Return the [x, y] coordinate for the center point of the cell that contains the specified text.  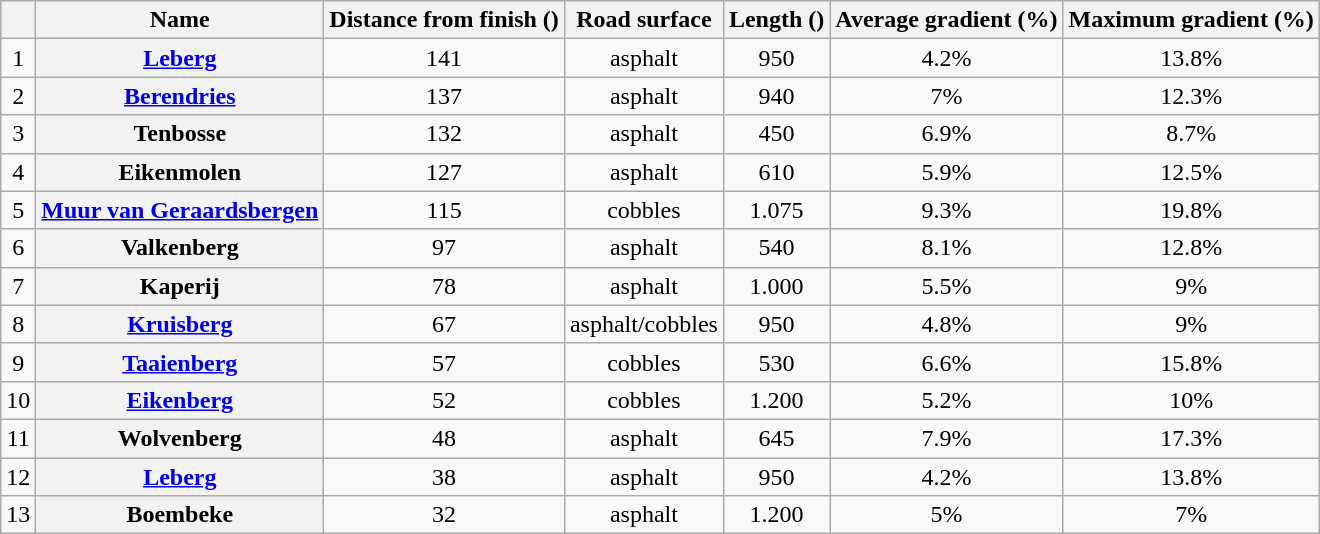
4.8% [946, 324]
15.8% [1191, 362]
5.2% [946, 400]
Kruisberg [180, 324]
Average gradient (%) [946, 20]
141 [444, 58]
19.8% [1191, 210]
8 [18, 324]
67 [444, 324]
Eikenberg [180, 400]
9.3% [946, 210]
10 [18, 400]
6 [18, 248]
11 [18, 438]
1.075 [776, 210]
Road surface [644, 20]
32 [444, 515]
48 [444, 438]
Length () [776, 20]
13 [18, 515]
645 [776, 438]
1 [18, 58]
7 [18, 286]
610 [776, 172]
17.3% [1191, 438]
6.6% [946, 362]
6.9% [946, 134]
5 [18, 210]
Taaienberg [180, 362]
9 [18, 362]
4 [18, 172]
Name [180, 20]
Tenbosse [180, 134]
940 [776, 96]
8.1% [946, 248]
10% [1191, 400]
127 [444, 172]
2 [18, 96]
5% [946, 515]
3 [18, 134]
7.9% [946, 438]
Wolvenberg [180, 438]
8.7% [1191, 134]
540 [776, 248]
12.3% [1191, 96]
Distance from finish () [444, 20]
132 [444, 134]
5.9% [946, 172]
57 [444, 362]
Maximum gradient (%) [1191, 20]
Valkenberg [180, 248]
Berendries [180, 96]
1.000 [776, 286]
52 [444, 400]
78 [444, 286]
asphalt/cobbles [644, 324]
115 [444, 210]
Kaperij [180, 286]
12.5% [1191, 172]
12 [18, 477]
12.8% [1191, 248]
Eikenmolen [180, 172]
137 [444, 96]
Muur van Geraardsbergen [180, 210]
450 [776, 134]
530 [776, 362]
5.5% [946, 286]
97 [444, 248]
Boembeke [180, 515]
38 [444, 477]
